Extract the (x, y) coordinate from the center of the cell holding the provided text.  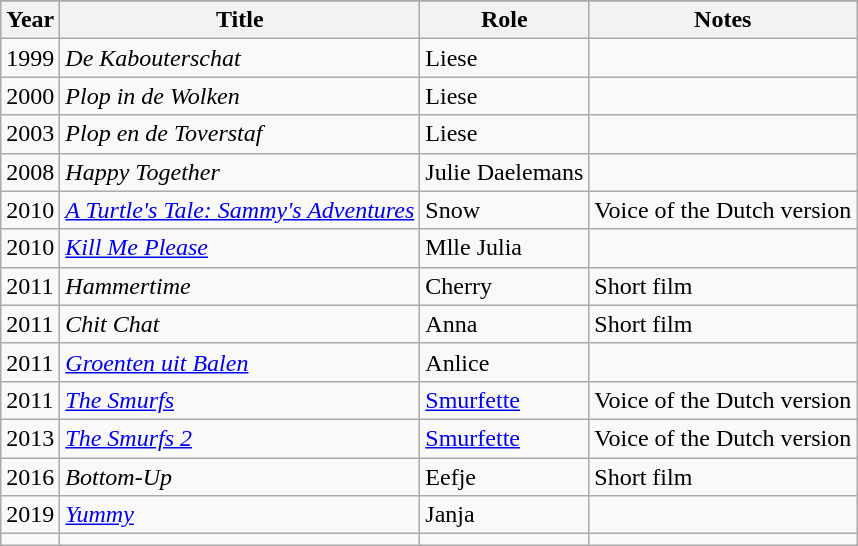
2013 (30, 438)
Snow (504, 210)
Kill Me Please (240, 248)
1999 (30, 58)
A Turtle's Tale: Sammy's Adventures (240, 210)
Anna (504, 324)
The Smurfs 2 (240, 438)
2003 (30, 134)
Plop en de Toverstaf (240, 134)
Chit Chat (240, 324)
The Smurfs (240, 400)
Janja (504, 515)
Cherry (504, 286)
2000 (30, 96)
Groenten uit Balen (240, 362)
Role (504, 20)
De Kabouterschat (240, 58)
Mlle Julia (504, 248)
Julie Daelemans (504, 172)
2016 (30, 477)
Eefje (504, 477)
Hammertime (240, 286)
Anlice (504, 362)
Happy Together (240, 172)
Yummy (240, 515)
Year (30, 20)
Bottom-Up (240, 477)
2008 (30, 172)
Title (240, 20)
2019 (30, 515)
Plop in de Wolken (240, 96)
Notes (723, 20)
